Search for the cell housing the specified text and yield its (X, Y) center coordinate. 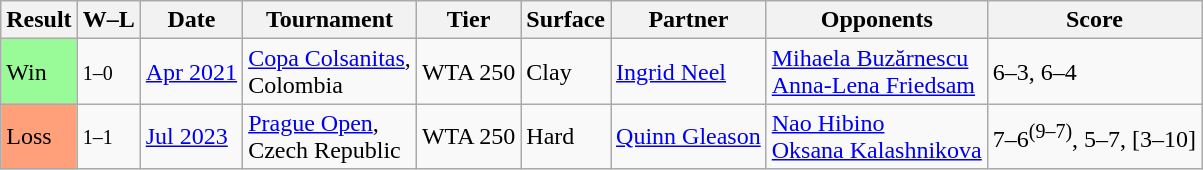
Win (39, 72)
Ingrid Neel (689, 72)
Surface (566, 20)
Score (1094, 20)
Loss (39, 136)
1–1 (108, 136)
6–3, 6–4 (1094, 72)
Partner (689, 20)
Nao Hibino Oksana Kalashnikova (876, 136)
1–0 (108, 72)
7–6(9–7), 5–7, [3–10] (1094, 136)
Hard (566, 136)
Opponents (876, 20)
Date (191, 20)
Tournament (330, 20)
W–L (108, 20)
Clay (566, 72)
Copa Colsanitas, Colombia (330, 72)
Tier (468, 20)
Jul 2023 (191, 136)
Mihaela Buzărnescu Anna-Lena Friedsam (876, 72)
Result (39, 20)
Apr 2021 (191, 72)
Quinn Gleason (689, 136)
Prague Open, Czech Republic (330, 136)
